Identify which cell holds the provided text, then report its [x, y] central coordinate. 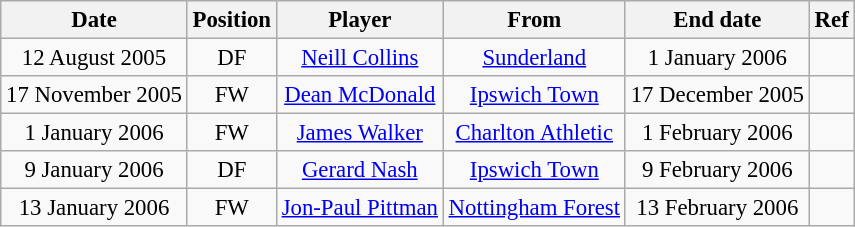
1 February 2006 [717, 133]
Dean McDonald [360, 95]
17 December 2005 [717, 95]
Gerard Nash [360, 170]
Sunderland [534, 58]
End date [717, 20]
13 January 2006 [94, 208]
Position [232, 20]
From [534, 20]
9 January 2006 [94, 170]
James Walker [360, 133]
12 August 2005 [94, 58]
Nottingham Forest [534, 208]
Ref [832, 20]
Neill Collins [360, 58]
17 November 2005 [94, 95]
Charlton Athletic [534, 133]
9 February 2006 [717, 170]
Jon-Paul Pittman [360, 208]
13 February 2006 [717, 208]
Date [94, 20]
Player [360, 20]
